Find where the given text appears and provide that cell's center as [X, Y] coordinate. 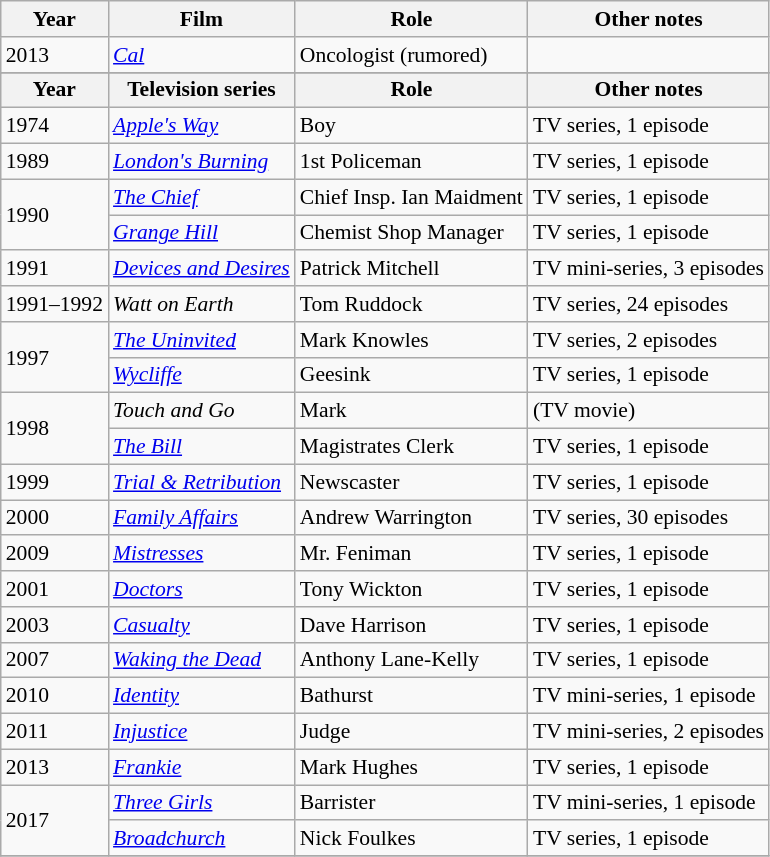
Boy [412, 126]
Chemist Shop Manager [412, 233]
Casualty [202, 625]
Mark [412, 411]
Mark Hughes [412, 767]
TV mini-series, 2 episodes [648, 732]
Mark Knowles [412, 340]
Geesink [412, 375]
Identity [202, 696]
TV series, 2 episodes [648, 340]
Injustice [202, 732]
(TV movie) [648, 411]
Broadchurch [202, 839]
1999 [54, 482]
Apple's Way [202, 126]
Tom Ruddock [412, 304]
1997 [54, 358]
1974 [54, 126]
1991 [54, 269]
Wycliffe [202, 375]
Family Affairs [202, 518]
Mistresses [202, 554]
Magistrates Clerk [412, 447]
TV series, 24 episodes [648, 304]
2009 [54, 554]
Tony Wickton [412, 589]
The Uninvited [202, 340]
2001 [54, 589]
Devices and Desires [202, 269]
Cal [202, 55]
Watt on Earth [202, 304]
Grange Hill [202, 233]
TV mini-series, 3 episodes [648, 269]
2000 [54, 518]
1989 [54, 162]
2011 [54, 732]
Bathurst [412, 696]
Oncologist (rumored) [412, 55]
Chief Insp. Ian Maidment [412, 197]
Judge [412, 732]
Trial & Retribution [202, 482]
Dave Harrison [412, 625]
Patrick Mitchell [412, 269]
Doctors [202, 589]
1990 [54, 214]
2007 [54, 660]
TV series, 30 episodes [648, 518]
2010 [54, 696]
Frankie [202, 767]
Nick Foulkes [412, 839]
The Chief [202, 197]
Newscaster [412, 482]
1991–1992 [54, 304]
2017 [54, 820]
Mr. Feniman [412, 554]
London's Burning [202, 162]
Andrew Warrington [412, 518]
Three Girls [202, 803]
Film [202, 19]
Anthony Lane-Kelly [412, 660]
2003 [54, 625]
The Bill [202, 447]
Television series [202, 90]
Touch and Go [202, 411]
Barrister [412, 803]
Waking the Dead [202, 660]
1st Policeman [412, 162]
1998 [54, 428]
